Determine the (X, Y) coordinate at the center of the cell enclosing the given text.  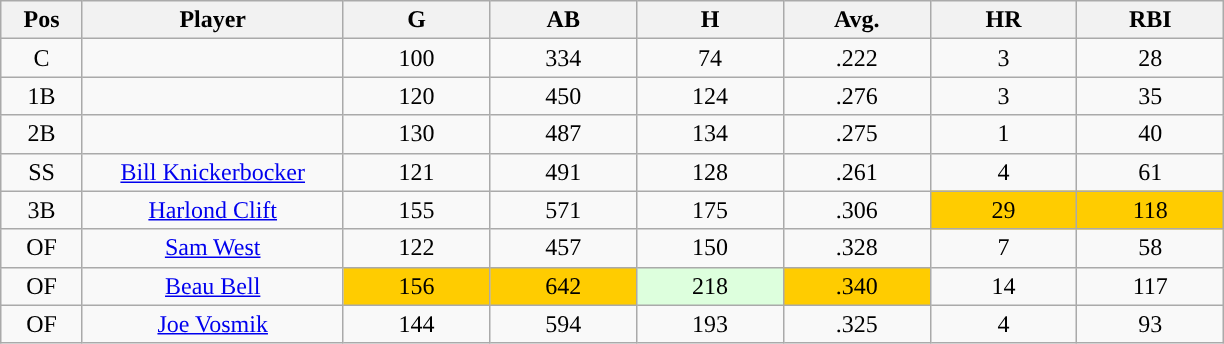
.325 (856, 324)
.261 (856, 172)
491 (564, 172)
28 (1150, 58)
Joe Vosmik (212, 324)
35 (1150, 96)
G (416, 20)
.306 (856, 210)
93 (1150, 324)
128 (710, 172)
124 (710, 96)
155 (416, 210)
AB (564, 20)
Bill Knickerbocker (212, 172)
.275 (856, 134)
594 (564, 324)
74 (710, 58)
.340 (856, 286)
642 (564, 286)
29 (1004, 210)
Avg. (856, 20)
121 (416, 172)
150 (710, 248)
118 (1150, 210)
100 (416, 58)
1 (1004, 134)
334 (564, 58)
H (710, 20)
58 (1150, 248)
117 (1150, 286)
175 (710, 210)
Player (212, 20)
RBI (1150, 20)
457 (564, 248)
Harlond Clift (212, 210)
Beau Bell (212, 286)
Pos (42, 20)
3B (42, 210)
450 (564, 96)
134 (710, 134)
193 (710, 324)
487 (564, 134)
SS (42, 172)
120 (416, 96)
HR (1004, 20)
.222 (856, 58)
.276 (856, 96)
2B (42, 134)
.328 (856, 248)
Sam West (212, 248)
156 (416, 286)
40 (1150, 134)
7 (1004, 248)
14 (1004, 286)
144 (416, 324)
130 (416, 134)
218 (710, 286)
122 (416, 248)
C (42, 58)
1B (42, 96)
571 (564, 210)
61 (1150, 172)
